Extract the [x, y] coordinate from the center of the cell holding the provided text.  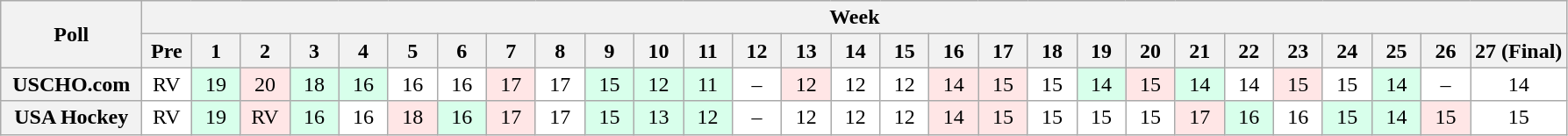
USCHO.com [72, 84]
7 [511, 51]
6 [462, 51]
5 [412, 51]
2 [265, 51]
Pre [167, 51]
25 [1396, 51]
27 (Final) [1519, 51]
4 [363, 51]
3 [314, 51]
9 [609, 51]
26 [1445, 51]
USA Hockey [72, 118]
21 [1199, 51]
23 [1298, 51]
10 [658, 51]
Poll [72, 34]
8 [560, 51]
Week [855, 18]
22 [1249, 51]
1 [216, 51]
24 [1347, 51]
